Identify which cell holds the provided text, then report its (x, y) central coordinate. 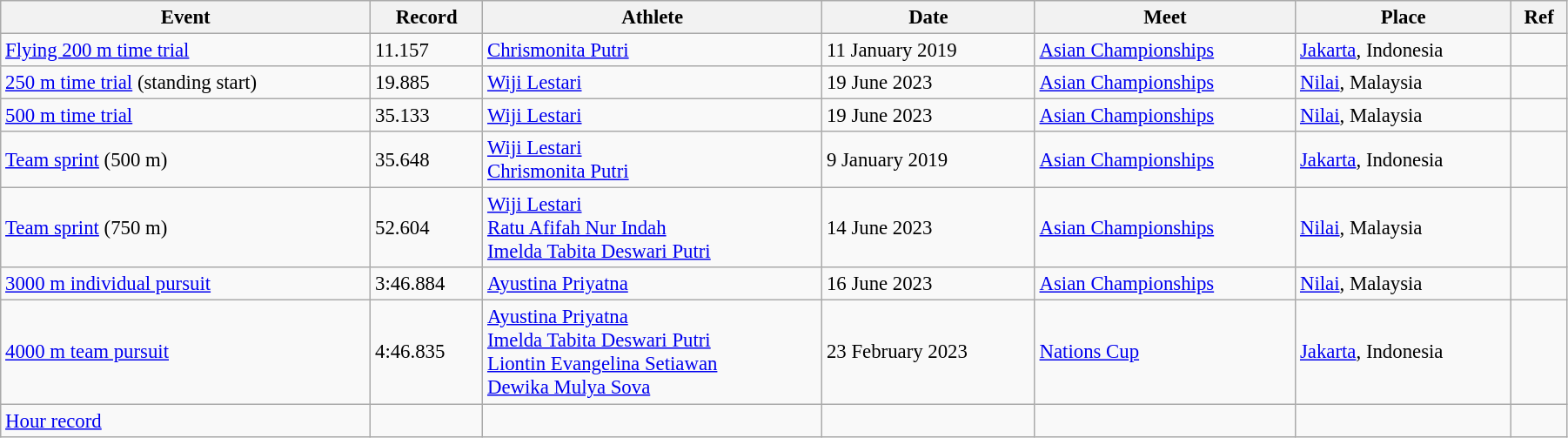
11 January 2019 (929, 51)
250 m time trial (standing start) (186, 83)
500 m time trial (186, 116)
Event (186, 17)
4:46.835 (426, 352)
3:46.884 (426, 285)
Ref (1539, 17)
Ayustina PriyatnaImelda Tabita Deswari PutriLiontin Evangelina SetiawanDewika Mulya Sova (653, 352)
Meet (1164, 17)
Flying 200 m time trial (186, 51)
3000 m individual pursuit (186, 285)
19.885 (426, 83)
23 February 2023 (929, 352)
14 June 2023 (929, 228)
Date (929, 17)
Team sprint (500 m) (186, 160)
Team sprint (750 m) (186, 228)
Ayustina Priyatna (653, 285)
Place (1404, 17)
35.648 (426, 160)
Wiji LestariChrismonita Putri (653, 160)
Hour record (186, 421)
16 June 2023 (929, 285)
Chrismonita Putri (653, 51)
Record (426, 17)
Wiji LestariRatu Afifah Nur IndahImelda Tabita Deswari Putri (653, 228)
4000 m team pursuit (186, 352)
Nations Cup (1164, 352)
9 January 2019 (929, 160)
35.133 (426, 116)
52.604 (426, 228)
11.157 (426, 51)
Athlete (653, 17)
